Search for the cell housing the specified text and yield its [X, Y] center coordinate. 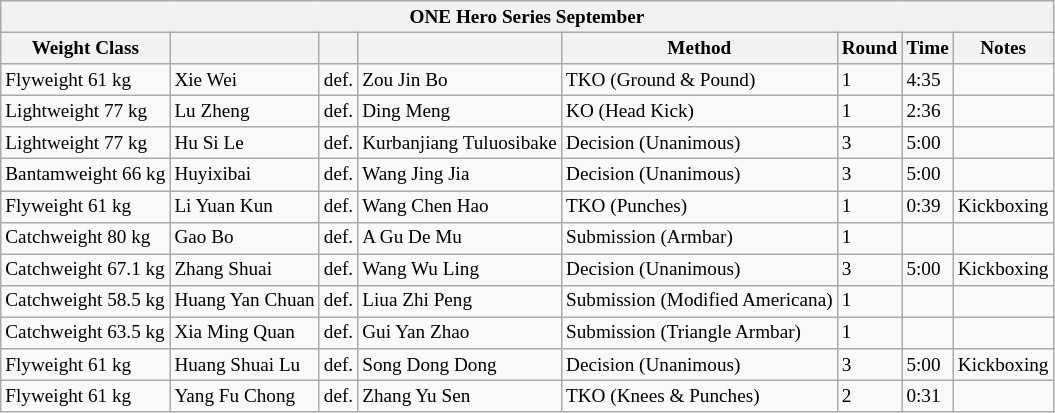
Wang Chen Hao [460, 206]
Gui Yan Zhao [460, 333]
TKO (Punches) [699, 206]
0:31 [928, 396]
Weight Class [86, 48]
Round [870, 48]
Huang Yan Chuan [244, 301]
Submission (Triangle Armbar) [699, 333]
Catchweight 63.5 kg [86, 333]
TKO (Ground & Pound) [699, 80]
Zhang Shuai [244, 270]
Xia Ming Quan [244, 333]
Hu Si Le [244, 143]
Zou Jin Bo [460, 80]
Huang Shuai Lu [244, 365]
4:35 [928, 80]
Notes [1003, 48]
Xie Wei [244, 80]
Huyixibai [244, 175]
Kurbanjiang Tuluosibake [460, 143]
Catchweight 80 kg [86, 238]
2:36 [928, 111]
Li Yuan Kun [244, 206]
Submission (Modified Americana) [699, 301]
KO (Head Kick) [699, 111]
0:39 [928, 206]
Time [928, 48]
ONE Hero Series September [527, 17]
Song Dong Dong [460, 365]
Wang Wu Ling [460, 270]
2 [870, 396]
Ding Meng [460, 111]
A Gu De Mu [460, 238]
Catchweight 67.1 kg [86, 270]
Lu Zheng [244, 111]
Liua Zhi Peng [460, 301]
Yang Fu Chong [244, 396]
Zhang Yu Sen [460, 396]
Gao Bo [244, 238]
TKO (Knees & Punches) [699, 396]
Method [699, 48]
Wang Jing Jia [460, 175]
Bantamweight 66 kg [86, 175]
Submission (Armbar) [699, 238]
Catchweight 58.5 kg [86, 301]
